Detect which cell encompasses the target text, then output its (x, y) center coordinate. 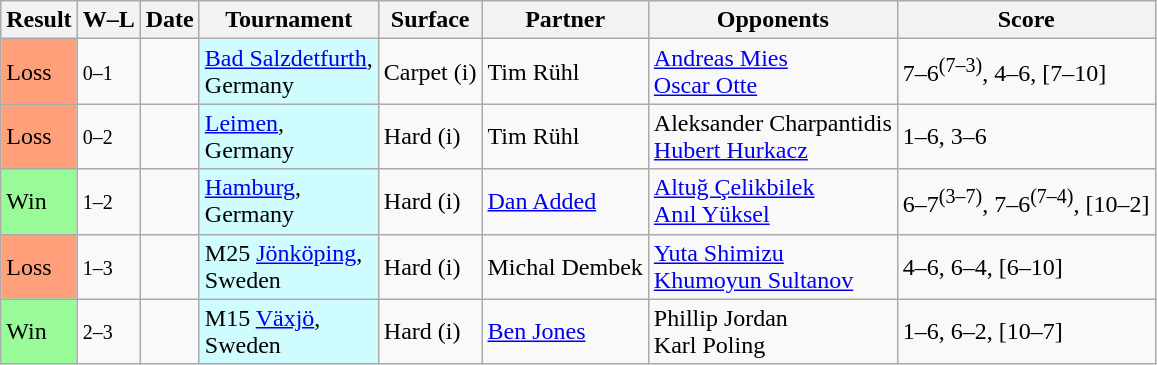
M25 Jönköping, Sweden (288, 266)
1–6, 6–2, [10–7] (1026, 332)
6–7(3–7), 7–6(7–4), [10–2] (1026, 202)
Result (39, 20)
Partner (565, 20)
Altuğ Çelikbilek Anıl Yüksel (772, 202)
Phillip Jordan Karl Poling (772, 332)
Hamburg, Germany (288, 202)
7–6(7–3), 4–6, [7–10] (1026, 72)
Score (1026, 20)
Ben Jones (565, 332)
0–1 (108, 72)
Dan Added (565, 202)
Aleksander Charpantidis Hubert Hurkacz (772, 136)
Carpet (i) (430, 72)
Surface (430, 20)
Yuta Shimizu Khumoyun Sultanov (772, 266)
0–2 (108, 136)
Leimen, Germany (288, 136)
Tournament (288, 20)
2–3 (108, 332)
1–2 (108, 202)
Andreas Mies Oscar Otte (772, 72)
M15 Växjö, Sweden (288, 332)
Opponents (772, 20)
Date (170, 20)
Bad Salzdetfurth, Germany (288, 72)
Michal Dembek (565, 266)
1–6, 3–6 (1026, 136)
W–L (108, 20)
4–6, 6–4, [6–10] (1026, 266)
1–3 (108, 266)
